Return [x, y] of the center of cell containing provided text 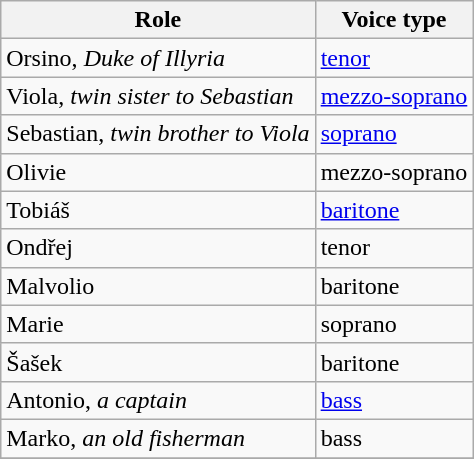
Antonio, a captain [158, 400]
Tobiáš [158, 210]
Orsino, Duke of Illyria [158, 58]
Malvolio [158, 286]
Marie [158, 324]
Šašek [158, 362]
Ondřej [158, 248]
Marko, an old fisherman [158, 438]
Voice type [394, 20]
Viola, twin sister to Sebastian [158, 96]
Olivie [158, 172]
Sebastian, twin brother to Viola [158, 134]
Role [158, 20]
